Detect which cell encompasses the target text, then output its (x, y) center coordinate. 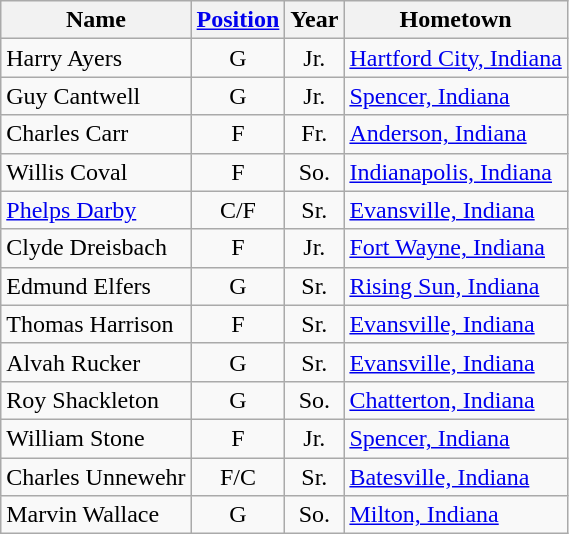
Rising Sun, Indiana (456, 286)
Guy Cantwell (96, 96)
Milton, Indiana (456, 515)
Batesville, Indiana (456, 477)
William Stone (96, 438)
Hartford City, Indiana (456, 58)
C/F (238, 210)
Harry Ayers (96, 58)
Marvin Wallace (96, 515)
Year (314, 20)
Name (96, 20)
Position (238, 20)
Phelps Darby (96, 210)
Charles Carr (96, 134)
Willis Coval (96, 172)
Clyde Dreisbach (96, 248)
Alvah Rucker (96, 362)
Fr. (314, 134)
Hometown (456, 20)
Chatterton, Indiana (456, 400)
Charles Unnewehr (96, 477)
Fort Wayne, Indiana (456, 248)
Anderson, Indiana (456, 134)
Roy Shackleton (96, 400)
F/C (238, 477)
Thomas Harrison (96, 324)
Indianapolis, Indiana (456, 172)
Edmund Elfers (96, 286)
